Return the [x, y] coordinate for the center point of the cell that contains the specified text.  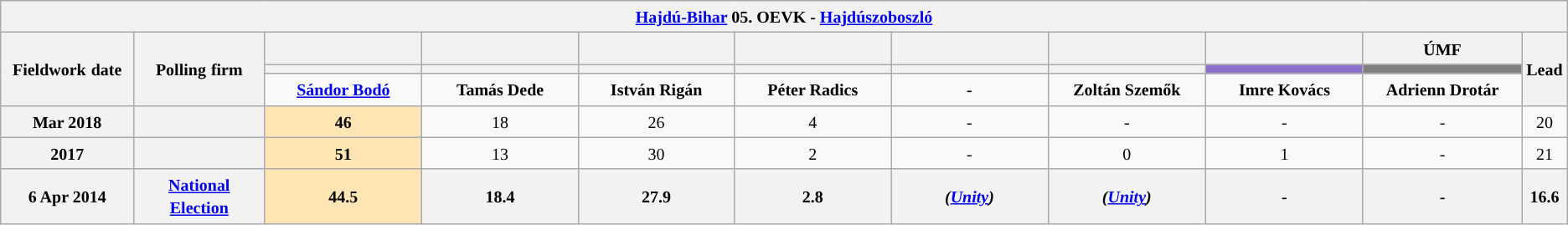
Imre Kovács [1285, 89]
Adrienn Drotár [1442, 89]
Hajdú-Bihar 05. OEVK - Hajdúszoboszló [784, 17]
21 [1545, 153]
2017 [67, 153]
6 Apr 2014 [67, 196]
Fieldwork date [67, 69]
13 [501, 153]
30 [656, 153]
Mar 2018 [67, 121]
ÚMF [1442, 49]
46 [343, 121]
16.6 [1545, 196]
Péter Radics [812, 89]
Zoltán Szemők [1127, 89]
27.9 [656, 196]
18 [501, 121]
2 [812, 153]
18.4 [501, 196]
1 [1285, 153]
20 [1545, 121]
István Rigán [656, 89]
Sándor Bodó [343, 89]
Lead [1545, 69]
51 [343, 153]
National Election [199, 196]
4 [812, 121]
26 [656, 121]
0 [1127, 153]
Tamás Dede [501, 89]
44.5 [343, 196]
Polling firm [199, 69]
2.8 [812, 196]
